Identify which cell holds the provided text, then report its (x, y) central coordinate. 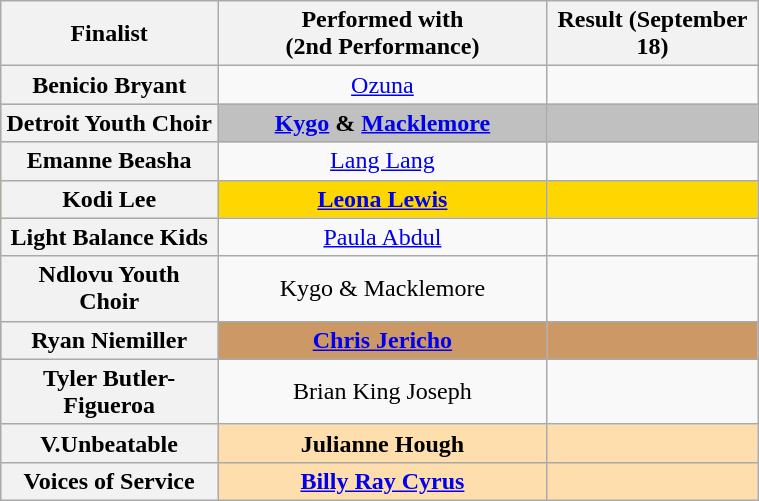
Ryan Niemiller (110, 340)
Ozuna (383, 85)
V.Unbeatable (110, 443)
Ndlovu Youth Choir (110, 288)
Brian King Joseph (383, 392)
Emanne Beasha (110, 161)
Leona Lewis (383, 199)
Detroit Youth Choir (110, 123)
Result (September 18) (652, 34)
Kodi Lee (110, 199)
Finalist (110, 34)
Chris Jericho (383, 340)
Tyler Butler-Figueroa (110, 392)
Voices of Service (110, 481)
Julianne Hough (383, 443)
Benicio Bryant (110, 85)
Light Balance Kids (110, 237)
Performed with(2nd Performance) (383, 34)
Billy Ray Cyrus (383, 481)
Paula Abdul (383, 237)
Lang Lang (383, 161)
